Find where the given text appears and provide that cell's center as [x, y] coordinate. 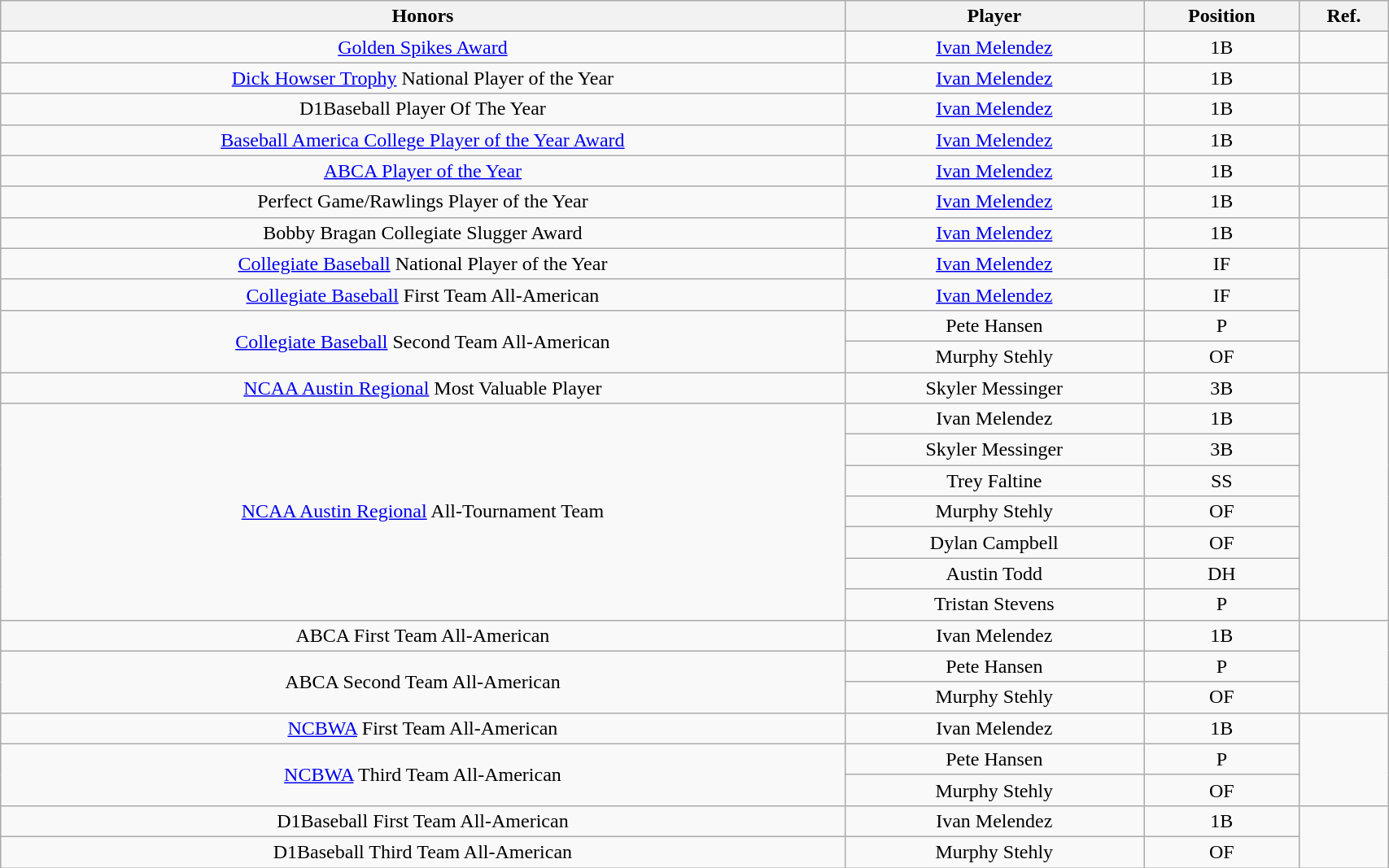
NCAA Austin Regional Most Valuable Player [423, 388]
ABCA Second Team All-American [423, 682]
NCBWA First Team All-American [423, 728]
Ref. [1343, 16]
Golden Spikes Award [423, 47]
Position [1222, 16]
Bobby Bragan Collegiate Slugger Award [423, 233]
Collegiate Baseball National Player of the Year [423, 264]
Player [994, 16]
ABCA Player of the Year [423, 171]
Collegiate Baseball Second Team All-American [423, 341]
DH [1222, 574]
D1Baseball Player Of The Year [423, 109]
Baseball America College Player of the Year Award [423, 140]
Tristan Stevens [994, 604]
NCBWA Third Team All-American [423, 774]
D1Baseball Third Team All-American [423, 852]
ABCA First Team All-American [423, 635]
Trey Faltine [994, 481]
Austin Todd [994, 574]
Dylan Campbell [994, 543]
NCAA Austin Regional All-Tournament Team [423, 512]
Collegiate Baseball First Team All-American [423, 294]
SS [1222, 481]
Dick Howser Trophy National Player of the Year [423, 78]
Perfect Game/Rawlings Player of the Year [423, 202]
D1Baseball First Team All-American [423, 821]
Honors [423, 16]
